Return the [X, Y] coordinate for the center point of the cell that contains the specified text.  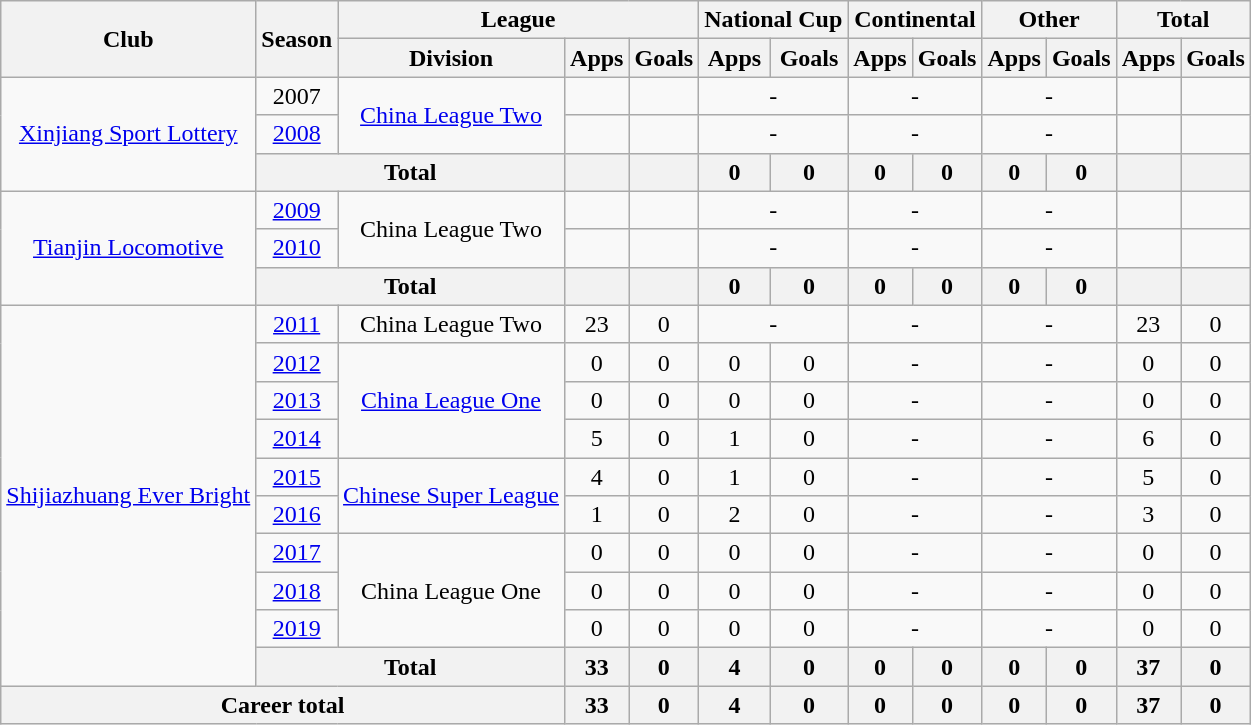
Division [452, 58]
2012 [297, 362]
Continental [915, 20]
2013 [297, 400]
3 [1148, 515]
2015 [297, 477]
2016 [297, 515]
2007 [297, 96]
Tianjin Locomotive [128, 248]
2008 [297, 134]
Career total [283, 705]
6 [1148, 438]
2019 [297, 629]
2010 [297, 248]
2 [735, 515]
2017 [297, 553]
2014 [297, 438]
Shijiazhuang Ever Bright [128, 496]
League [518, 20]
2018 [297, 591]
Season [297, 39]
Other [1049, 20]
2009 [297, 210]
Xinjiang Sport Lottery [128, 134]
National Cup [774, 20]
Chinese Super League [452, 496]
Club [128, 39]
2011 [297, 324]
